Output the (x, y) coordinate of the center of the cell containing the given text.  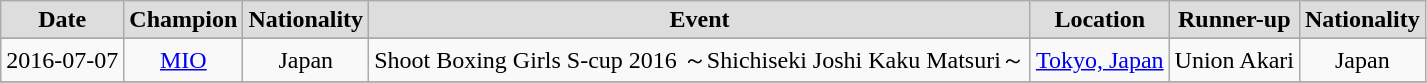
Union Akari (1234, 60)
2016-07-07 (62, 60)
Date (62, 20)
MIO (184, 60)
Tokyo, Japan (1100, 60)
Location (1100, 20)
Champion (184, 20)
Event (700, 20)
Shoot Boxing Girls S-cup 2016 ～Shichiseki Joshi Kaku Matsuri～ (700, 60)
Runner-up (1234, 20)
